For the text-containing cell, return its midpoint in [x, y] coordinate format. 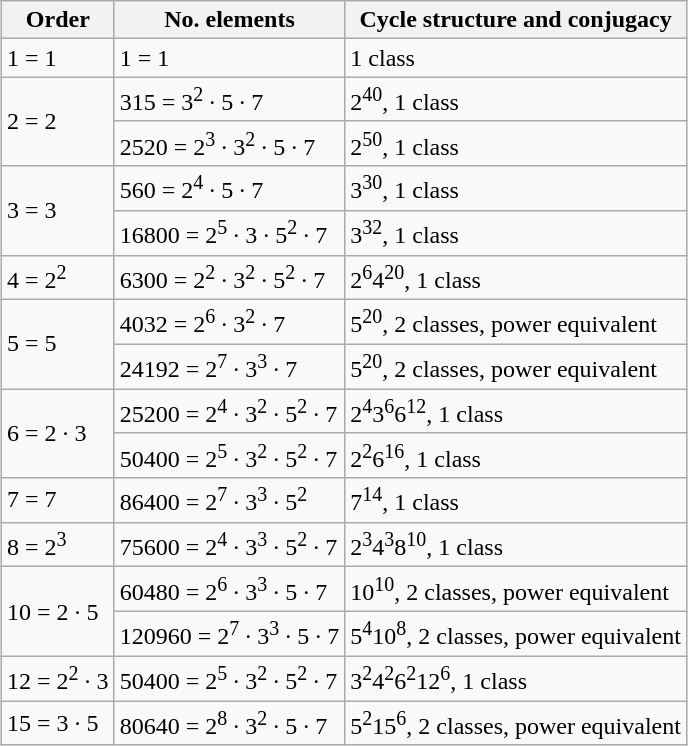
3 = 3 [58, 210]
16800 = 25 · 3 · 52 · 7 [230, 234]
324262126, 1 class [516, 678]
15 = 3 · 5 [58, 724]
4 = 22 [58, 278]
332, 1 class [516, 234]
330, 1 class [516, 188]
2520 = 23 · 32 · 5 · 7 [230, 144]
80640 = 28 · 32 · 5 · 7 [230, 724]
714, 1 class [516, 500]
52156, 2 classes, power equivalent [516, 724]
86400 = 27 · 33 · 52 [230, 500]
2 = 2 [58, 122]
2343810, 1 class [516, 544]
Order [58, 20]
250, 1 class [516, 144]
2436612, 1 class [516, 412]
6300 = 22 · 32 · 52 · 7 [230, 278]
7 = 7 [58, 500]
25200 = 24 · 32 · 52 · 7 [230, 412]
75600 = 24 · 33 · 52 · 7 [230, 544]
6 = 2 · 3 [58, 434]
5 = 5 [58, 344]
12 = 22 · 3 [58, 678]
240, 1 class [516, 100]
315 = 32 · 5 · 7 [230, 100]
8 = 23 [58, 544]
No. elements [230, 20]
10 = 2 · 5 [58, 612]
60480 = 26 · 33 · 5 · 7 [230, 590]
1 class [516, 58]
54108, 2 classes, power equivalent [516, 634]
120960 = 27 · 33 · 5 · 7 [230, 634]
26420, 1 class [516, 278]
4032 = 26 · 32 · 7 [230, 322]
Cycle structure and conjugacy [516, 20]
1010, 2 classes, power equivalent [516, 590]
24192 = 27 · 33 · 7 [230, 366]
560 = 24 · 5 · 7 [230, 188]
22616, 1 class [516, 456]
